Search for the cell housing the specified text and yield its (x, y) center coordinate. 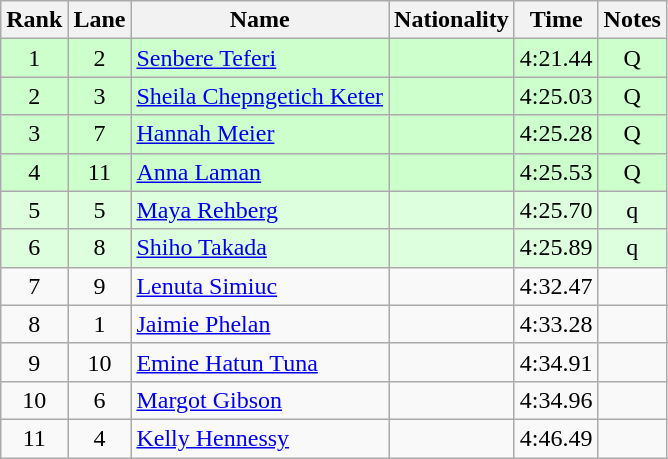
Senbere Teferi (260, 58)
Nationality (452, 20)
Lenuta Simiuc (260, 286)
Anna Laman (260, 172)
Notes (632, 20)
Time (556, 20)
Name (260, 20)
4:25.89 (556, 248)
Lane (100, 20)
4:34.96 (556, 400)
Kelly Hennessy (260, 438)
4:46.49 (556, 438)
4:25.03 (556, 96)
Rank (34, 20)
4:25.28 (556, 134)
4:21.44 (556, 58)
4:34.91 (556, 362)
Emine Hatun Tuna (260, 362)
4:25.53 (556, 172)
Jaimie Phelan (260, 324)
4:33.28 (556, 324)
Maya Rehberg (260, 210)
4:32.47 (556, 286)
Margot Gibson (260, 400)
4:25.70 (556, 210)
Sheila Chepngetich Keter (260, 96)
Shiho Takada (260, 248)
Hannah Meier (260, 134)
